Output the (X, Y) coordinate of the center of the cell containing the given text.  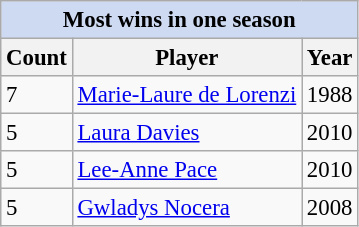
Player (186, 58)
Laura Davies (186, 133)
Most wins in one season (180, 20)
Year (330, 58)
Gwladys Nocera (186, 208)
Lee-Anne Pace (186, 170)
1988 (330, 95)
2008 (330, 208)
7 (36, 95)
Marie-Laure de Lorenzi (186, 95)
Count (36, 58)
